Locate the cell with the specified text and output its (X, Y) center coordinate. 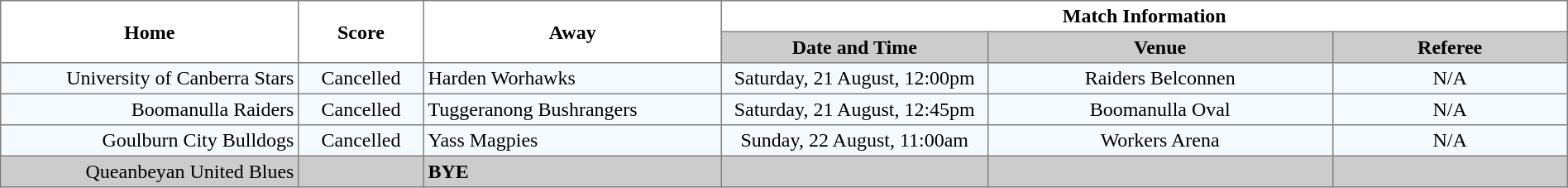
Home (150, 31)
Saturday, 21 August, 12:00pm (854, 79)
Raiders Belconnen (1159, 79)
Referee (1450, 47)
Boomanulla Raiders (150, 109)
Yass Magpies (572, 141)
Sunday, 22 August, 11:00am (854, 141)
Harden Worhawks (572, 79)
Date and Time (854, 47)
Score (361, 31)
Queanbeyan United Blues (150, 171)
Goulburn City Bulldogs (150, 141)
Saturday, 21 August, 12:45pm (854, 109)
Away (572, 31)
Tuggeranong Bushrangers (572, 109)
Workers Arena (1159, 141)
BYE (572, 171)
Venue (1159, 47)
Match Information (1145, 17)
University of Canberra Stars (150, 79)
Boomanulla Oval (1159, 109)
